Scan for the cell matching the given text and deliver its [X, Y] coordinate at center. 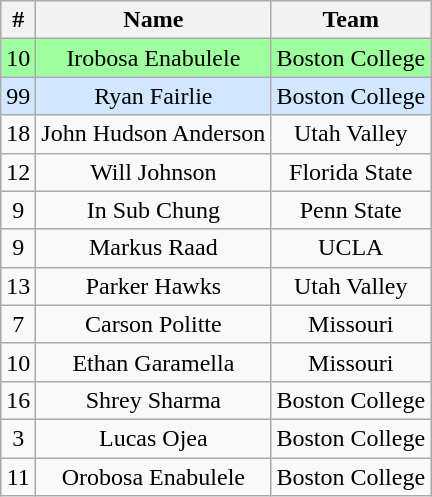
In Sub Chung [154, 210]
99 [18, 96]
12 [18, 172]
Name [154, 20]
16 [18, 400]
John Hudson Anderson [154, 134]
11 [18, 477]
Ryan Fairlie [154, 96]
UCLA [351, 248]
Carson Politte [154, 324]
Will Johnson [154, 172]
Team [351, 20]
18 [18, 134]
Shrey Sharma [154, 400]
13 [18, 286]
Parker Hawks [154, 286]
Ethan Garamella [154, 362]
# [18, 20]
7 [18, 324]
Irobosa Enabulele [154, 58]
Florida State [351, 172]
Penn State [351, 210]
Orobosa Enabulele [154, 477]
3 [18, 438]
Lucas Ojea [154, 438]
Markus Raad [154, 248]
